Determine the [X, Y] coordinate at the center of the cell enclosing the given text.  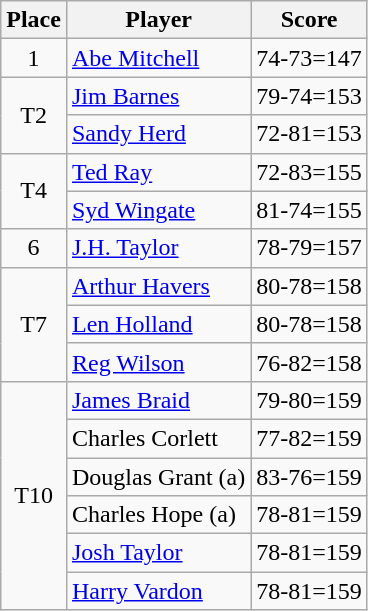
Douglas Grant (a) [158, 477]
77-82=159 [310, 438]
Jim Barnes [158, 96]
T4 [34, 191]
Place [34, 20]
Len Holland [158, 324]
6 [34, 248]
Charles Hope (a) [158, 515]
J.H. Taylor [158, 248]
T2 [34, 115]
Player [158, 20]
Charles Corlett [158, 438]
74-73=147 [310, 58]
81-74=155 [310, 210]
Ted Ray [158, 172]
72-83=155 [310, 172]
79-74=153 [310, 96]
79-80=159 [310, 400]
Sandy Herd [158, 134]
Syd Wingate [158, 210]
Josh Taylor [158, 553]
76-82=158 [310, 362]
83-76=159 [310, 477]
T10 [34, 495]
James Braid [158, 400]
Arthur Havers [158, 286]
78-79=157 [310, 248]
72-81=153 [310, 134]
Harry Vardon [158, 591]
T7 [34, 324]
Abe Mitchell [158, 58]
Score [310, 20]
Reg Wilson [158, 362]
1 [34, 58]
